Find where the given text appears and provide that cell's center as (X, Y) coordinate. 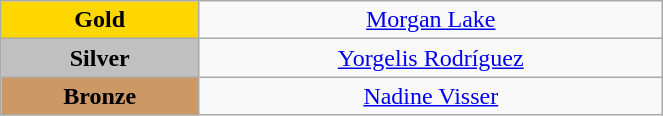
Morgan Lake (431, 20)
Bronze (100, 96)
Gold (100, 20)
Yorgelis Rodríguez (431, 58)
Nadine Visser (431, 96)
Silver (100, 58)
